Find where the given text appears and provide that cell's center as [X, Y] coordinate. 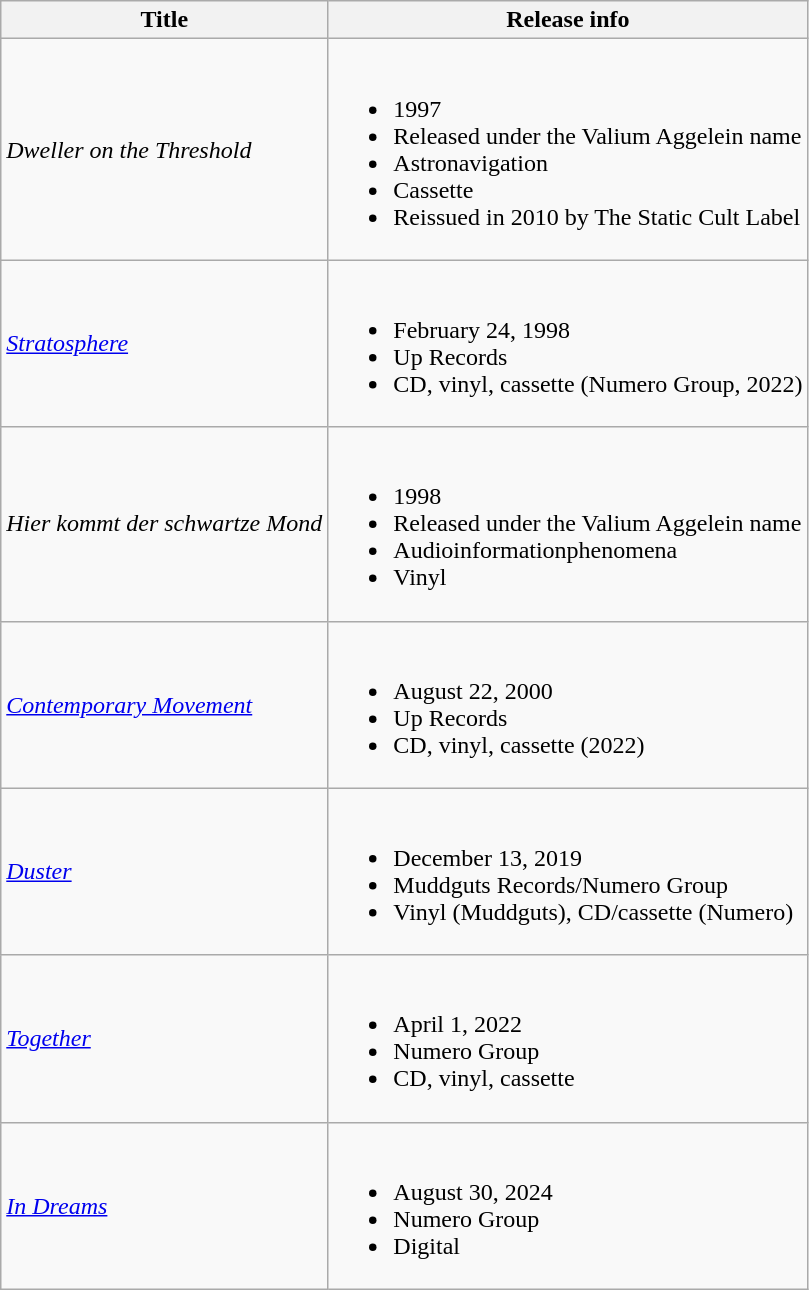
Contemporary Movement [164, 704]
Duster [164, 872]
1998Released under the Valium Aggelein nameAudioinformationphenomenaVinyl [568, 524]
February 24, 1998Up RecordsCD, vinyl, cassette (Numero Group, 2022) [568, 344]
April 1, 2022Numero GroupCD, vinyl, cassette [568, 1038]
December 13, 2019Muddguts Records/Numero GroupVinyl (Muddguts), CD/cassette (Numero) [568, 872]
August 22, 2000Up RecordsCD, vinyl, cassette (2022) [568, 704]
Stratosphere [164, 344]
Dweller on the Threshold [164, 150]
1997Released under the Valium Aggelein nameAstronavigationCassetteReissued in 2010 by The Static Cult Label [568, 150]
Release info [568, 20]
In Dreams [164, 1206]
Hier kommt der schwartze Mond [164, 524]
Title [164, 20]
August 30, 2024Numero GroupDigital [568, 1206]
Together [164, 1038]
